For the text-containing cell, return its midpoint in (X, Y) coordinate format. 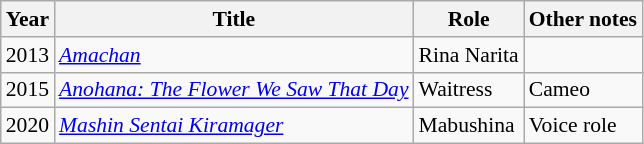
Other notes (583, 19)
Year (28, 19)
Anohana: The Flower We Saw That Day (234, 90)
Rina Narita (469, 55)
2013 (28, 55)
2015 (28, 90)
Cameo (583, 90)
Amachan (234, 55)
Title (234, 19)
Waitress (469, 90)
Mashin Sentai Kiramager (234, 126)
Mabushina (469, 126)
Role (469, 19)
Voice role (583, 126)
2020 (28, 126)
